For the text-containing cell, return its midpoint in [X, Y] coordinate format. 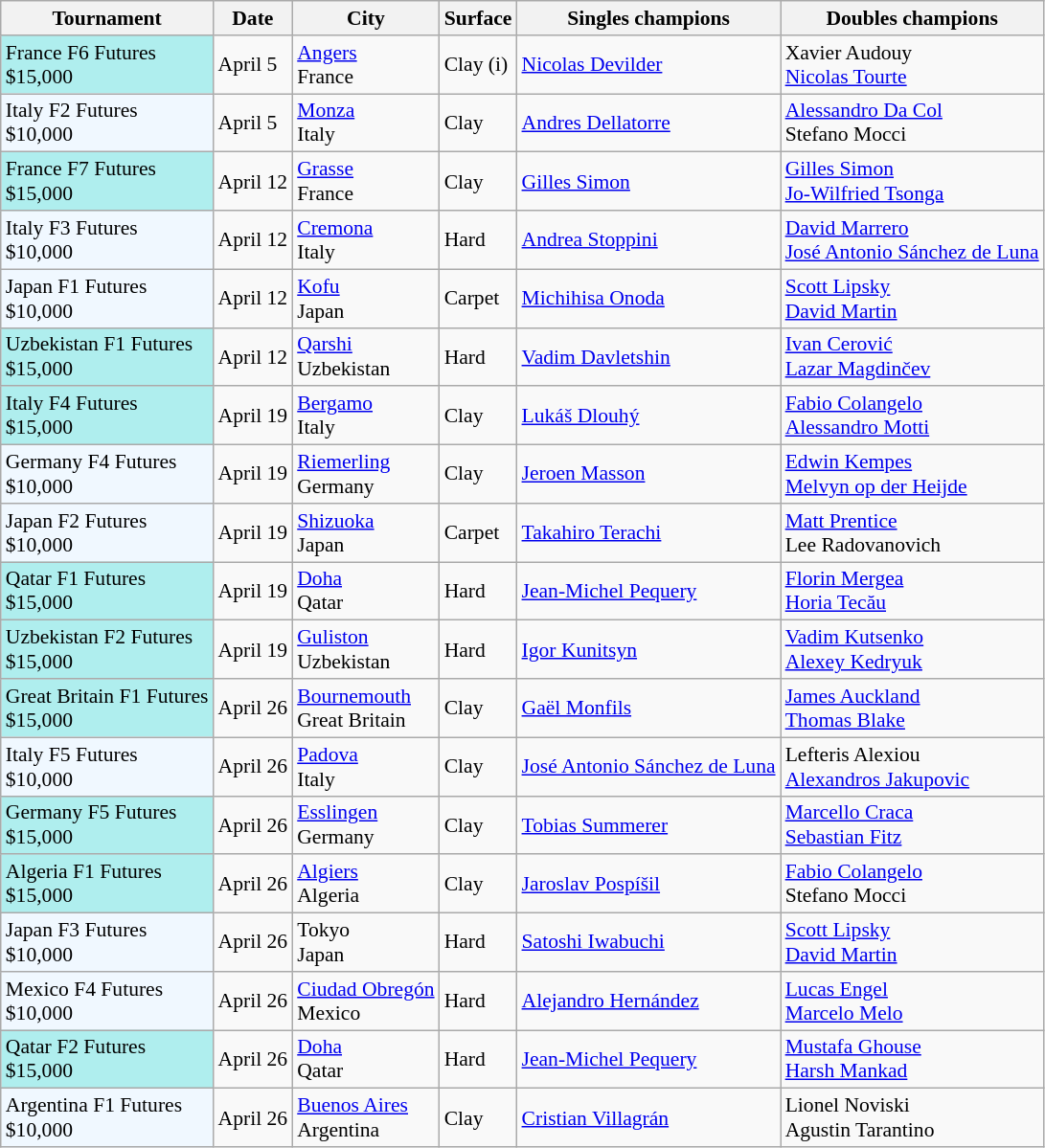
Andres Dellatorre [647, 123]
Igor Kunitsyn [647, 649]
KofuJapan [366, 299]
AlgiersAlgeria [366, 885]
Surface [479, 18]
Buenos AiresArgentina [366, 1118]
Michihisa Onoda [647, 299]
Uzbekistan F1 Futures$15,000 [107, 356]
Alejandro Hernández [647, 1002]
David Marrero José Antonio Sánchez de Luna [912, 239]
Algeria F1 Futures$15,000 [107, 885]
Qatar F1 Futures$15,000 [107, 592]
Japan F2 Futures$10,000 [107, 532]
Edwin Kempes Melvyn op der Heijde [912, 475]
Uzbekistan F2 Futures$15,000 [107, 649]
Satoshi Iwabuchi [647, 942]
Tobias Summerer [647, 825]
France F6 Futures$15,000 [107, 65]
Italy F3 Futures$10,000 [107, 239]
Argentina F1 Futures$10,000 [107, 1118]
Italy F4 Futures$15,000 [107, 416]
Mustafa Ghouse Harsh Mankad [912, 1059]
RiemerlingGermany [366, 475]
Fabio Colangelo Stefano Mocci [912, 885]
BergamoItaly [366, 416]
Singles champions [647, 18]
José Antonio Sánchez de Luna [647, 766]
ShizuokaJapan [366, 532]
Fabio Colangelo Alessandro Motti [912, 416]
GrasseFrance [366, 182]
France F7 Futures$15,000 [107, 182]
MonzaItaly [366, 123]
Great Britain F1 Futures$15,000 [107, 709]
Jaroslav Pospíšil [647, 885]
Germany F4 Futures$10,000 [107, 475]
Date [253, 18]
GulistonUzbekistan [366, 649]
QarshiUzbekistan [366, 356]
Lukáš Dlouhý [647, 416]
Florin Mergea Horia Tecău [912, 592]
EsslingenGermany [366, 825]
CremonaItaly [366, 239]
Lionel Noviski Agustin Tarantino [912, 1118]
Xavier Audouy Nicolas Tourte [912, 65]
Ciudad ObregónMexico [366, 1002]
Italy F2 Futures$10,000 [107, 123]
Tournament [107, 18]
Italy F5 Futures$10,000 [107, 766]
Qatar F2 Futures$15,000 [107, 1059]
AngersFrance [366, 65]
Japan F3 Futures$10,000 [107, 942]
Clay (i) [479, 65]
Andrea Stoppini [647, 239]
Vadim Kutsenko Alexey Kedryuk [912, 649]
Lefteris Alexiou Alexandros Jakupovic [912, 766]
Jeroen Masson [647, 475]
Nicolas Devilder [647, 65]
TokyoJapan [366, 942]
BournemouthGreat Britain [366, 709]
Alessandro Da Col Stefano Mocci [912, 123]
Gilles Simon Jo-Wilfried Tsonga [912, 182]
Mexico F4 Futures$10,000 [107, 1002]
Germany F5 Futures$15,000 [107, 825]
Doubles champions [912, 18]
Marcello Craca Sebastian Fitz [912, 825]
PadovaItaly [366, 766]
Vadim Davletshin [647, 356]
City [366, 18]
Takahiro Terachi [647, 532]
Gaël Monfils [647, 709]
Gilles Simon [647, 182]
Ivan Cerović Lazar Magdinčev [912, 356]
James Auckland Thomas Blake [912, 709]
Cristian Villagrán [647, 1118]
Lucas Engel Marcelo Melo [912, 1002]
Matt Prentice Lee Radovanovich [912, 532]
Japan F1 Futures$10,000 [107, 299]
